Scan for the cell matching the given text and deliver its [X, Y] coordinate at center. 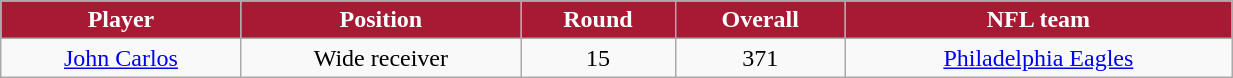
Philadelphia Eagles [1038, 58]
Position [380, 20]
Player [121, 20]
NFL team [1038, 20]
371 [760, 58]
Wide receiver [380, 58]
Overall [760, 20]
John Carlos [121, 58]
Round [598, 20]
15 [598, 58]
